Determine the [x, y] coordinate at the center of the cell enclosing the given text.  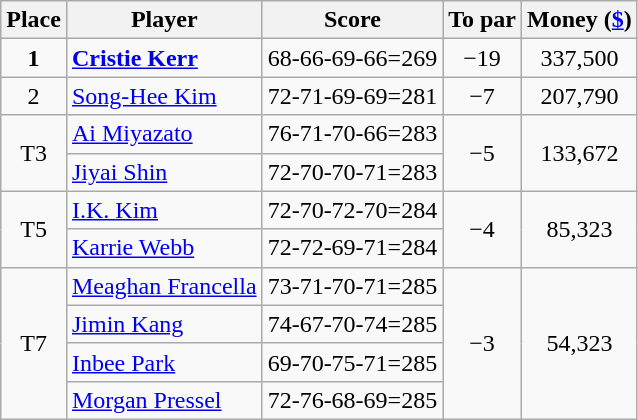
−7 [482, 96]
Inbee Park [164, 362]
Cristie Kerr [164, 58]
2 [34, 96]
Ai Miyazato [164, 134]
68-66-69-66=269 [352, 58]
54,323 [580, 343]
To par [482, 20]
207,790 [580, 96]
76-71-70-66=283 [352, 134]
Score [352, 20]
Place [34, 20]
T5 [34, 229]
−19 [482, 58]
Money ($) [580, 20]
85,323 [580, 229]
72-72-69-71=284 [352, 248]
Player [164, 20]
T3 [34, 153]
133,672 [580, 153]
T7 [34, 343]
1 [34, 58]
337,500 [580, 58]
−3 [482, 343]
I.K. Kim [164, 210]
−5 [482, 153]
72-76-68-69=285 [352, 400]
Jimin Kang [164, 324]
Karrie Webb [164, 248]
Meaghan Francella [164, 286]
Jiyai Shin [164, 172]
Song-Hee Kim [164, 96]
74-67-70-74=285 [352, 324]
Morgan Pressel [164, 400]
69-70-75-71=285 [352, 362]
73-71-70-71=285 [352, 286]
72-70-72-70=284 [352, 210]
72-70-70-71=283 [352, 172]
−4 [482, 229]
72-71-69-69=281 [352, 96]
